Pinpoint the cell where the given text exists, returning its (x, y) midpoint coordinate. 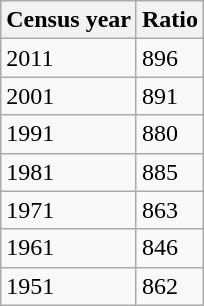
896 (170, 58)
846 (170, 248)
Census year (69, 20)
885 (170, 172)
1991 (69, 134)
Ratio (170, 20)
880 (170, 134)
2011 (69, 58)
1951 (69, 286)
1971 (69, 210)
891 (170, 96)
863 (170, 210)
2001 (69, 96)
862 (170, 286)
1981 (69, 172)
1961 (69, 248)
